Pinpoint the cell where the given text exists, returning its (X, Y) midpoint coordinate. 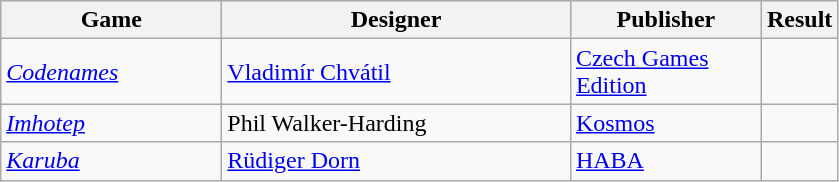
Czech Games Edition (666, 72)
Result (799, 20)
Imhotep (112, 123)
HABA (666, 161)
Vladimír Chvátil (396, 72)
Designer (396, 20)
Publisher (666, 20)
Rüdiger Dorn (396, 161)
Karuba (112, 161)
Codenames (112, 72)
Game (112, 20)
Kosmos (666, 123)
Phil Walker-Harding (396, 123)
